Pinpoint the cell where the given text exists, returning its (x, y) midpoint coordinate. 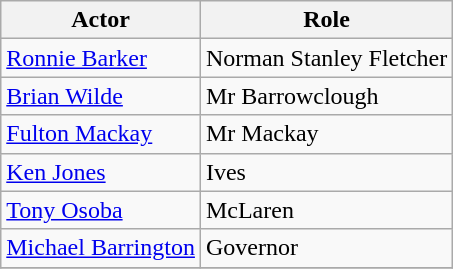
Role (326, 20)
Fulton Mackay (101, 134)
Ken Jones (101, 172)
Mr Mackay (326, 134)
Tony Osoba (101, 210)
Governor (326, 248)
Actor (101, 20)
Brian Wilde (101, 96)
Norman Stanley Fletcher (326, 58)
Ronnie Barker (101, 58)
Michael Barrington (101, 248)
Mr Barrowclough (326, 96)
McLaren (326, 210)
Ives (326, 172)
